Return the (x, y) coordinate for the center point of the cell that contains the specified text.  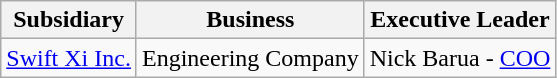
Subsidiary (69, 20)
Swift Xi Inc. (69, 58)
Business (250, 20)
Engineering Company (250, 58)
Executive Leader (460, 20)
Nick Barua - COO (460, 58)
